Return [x, y] of the center of cell containing provided text 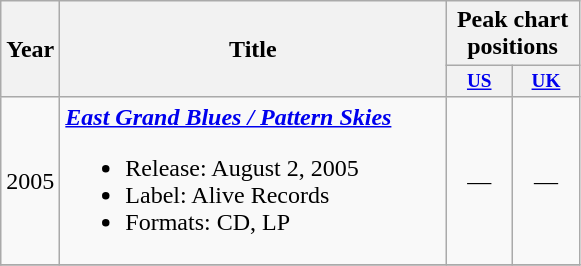
US [480, 82]
Year [30, 50]
Title [253, 50]
Peak chart positions [512, 34]
UK [546, 82]
2005 [30, 180]
East Grand Blues / Pattern SkiesRelease: August 2, 2005Label: Alive RecordsFormats: CD, LP [253, 180]
